Detect which cell encompasses the target text, then output its (X, Y) center coordinate. 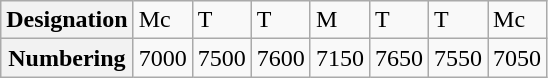
7550 (458, 58)
7050 (518, 58)
7000 (162, 58)
7650 (398, 58)
Numbering (67, 58)
M (340, 20)
7500 (222, 58)
Designation (67, 20)
7600 (280, 58)
7150 (340, 58)
